For the text-containing cell, return its midpoint in (x, y) coordinate format. 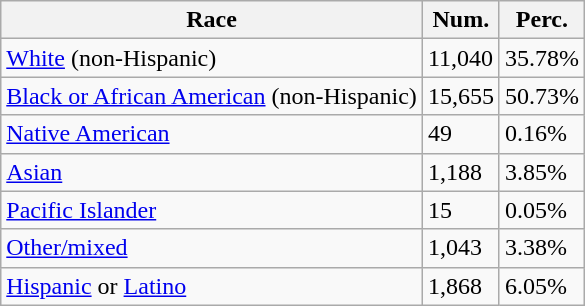
Perc. (542, 20)
50.73% (542, 96)
Num. (460, 20)
1,043 (460, 248)
Native American (212, 134)
15 (460, 210)
Asian (212, 172)
49 (460, 134)
Race (212, 20)
White (non-Hispanic) (212, 58)
Hispanic or Latino (212, 286)
6.05% (542, 286)
1,188 (460, 172)
Other/mixed (212, 248)
15,655 (460, 96)
35.78% (542, 58)
Pacific Islander (212, 210)
0.05% (542, 210)
0.16% (542, 134)
11,040 (460, 58)
Black or African American (non-Hispanic) (212, 96)
1,868 (460, 286)
3.38% (542, 248)
3.85% (542, 172)
